Detect which cell encompasses the target text, then output its (X, Y) center coordinate. 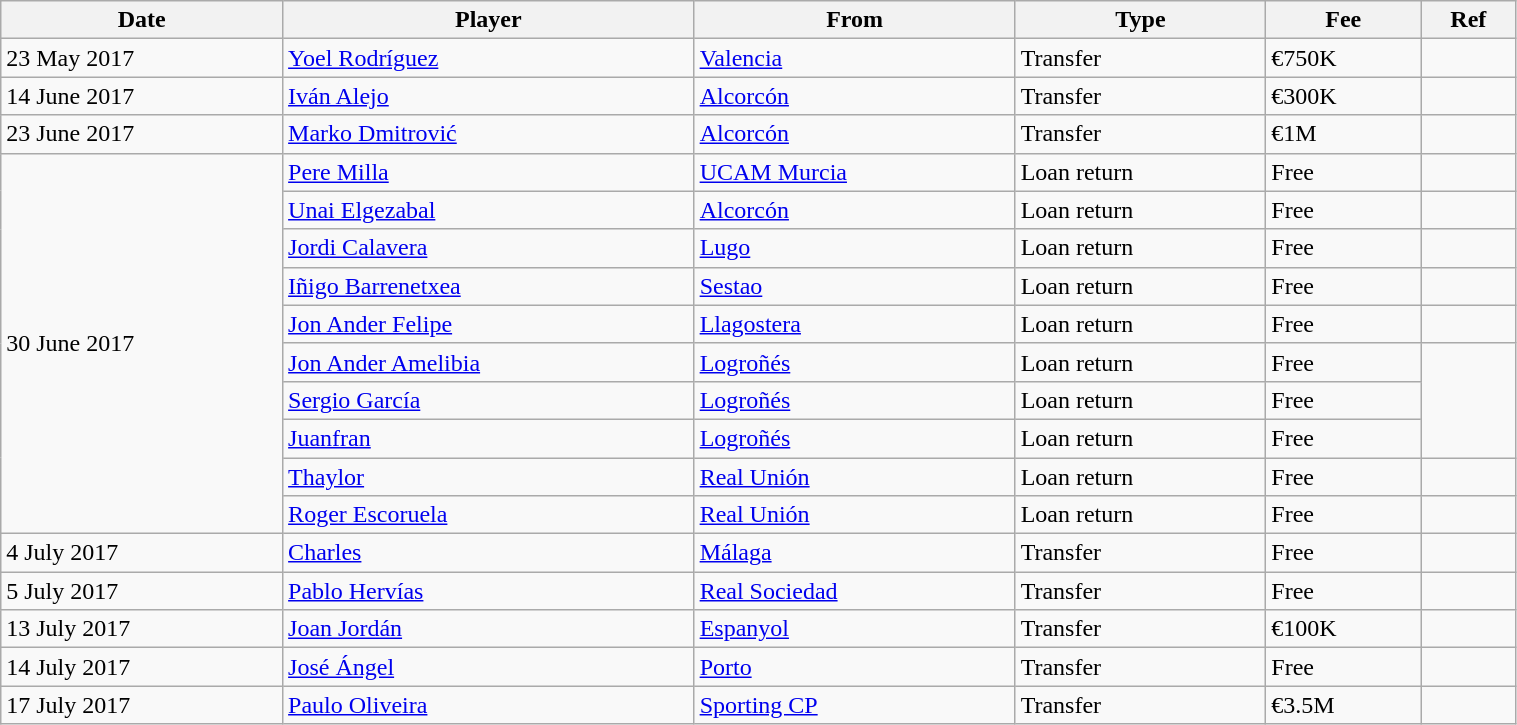
José Ángel (489, 667)
Ref (1468, 20)
Jon Ander Amelibia (489, 362)
Jordi Calavera (489, 248)
Iñigo Barrenetxea (489, 286)
13 July 2017 (142, 629)
17 July 2017 (142, 705)
Llagostera (854, 324)
Sergio García (489, 400)
Valencia (854, 58)
Lugo (854, 248)
30 June 2017 (142, 344)
Roger Escoruela (489, 515)
Fee (1344, 20)
Pablo Hervías (489, 591)
Thaylor (489, 477)
Date (142, 20)
Charles (489, 553)
14 July 2017 (142, 667)
Real Sociedad (854, 591)
€1M (1344, 134)
4 July 2017 (142, 553)
Porto (854, 667)
Unai Elgezabal (489, 210)
Jon Ander Felipe (489, 324)
From (854, 20)
Pere Milla (489, 172)
€3.5M (1344, 705)
Espanyol (854, 629)
Yoel Rodríguez (489, 58)
Player (489, 20)
23 June 2017 (142, 134)
5 July 2017 (142, 591)
14 June 2017 (142, 96)
€100K (1344, 629)
€300K (1344, 96)
Sestao (854, 286)
Joan Jordán (489, 629)
Marko Dmitrović (489, 134)
Sporting CP (854, 705)
€750K (1344, 58)
Type (1140, 20)
23 May 2017 (142, 58)
UCAM Murcia (854, 172)
Iván Alejo (489, 96)
Málaga (854, 553)
Paulo Oliveira (489, 705)
Juanfran (489, 438)
